Extract the (x, y) coordinate from the center of the cell holding the provided text.  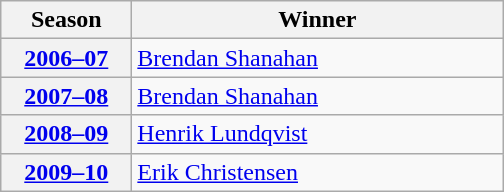
Winner (318, 20)
Henrik Lundqvist (318, 134)
Season (66, 20)
2006–07 (66, 58)
2009–10 (66, 172)
Erik Christensen (318, 172)
2007–08 (66, 96)
2008–09 (66, 134)
